Return (X, Y) of the center of cell containing provided text 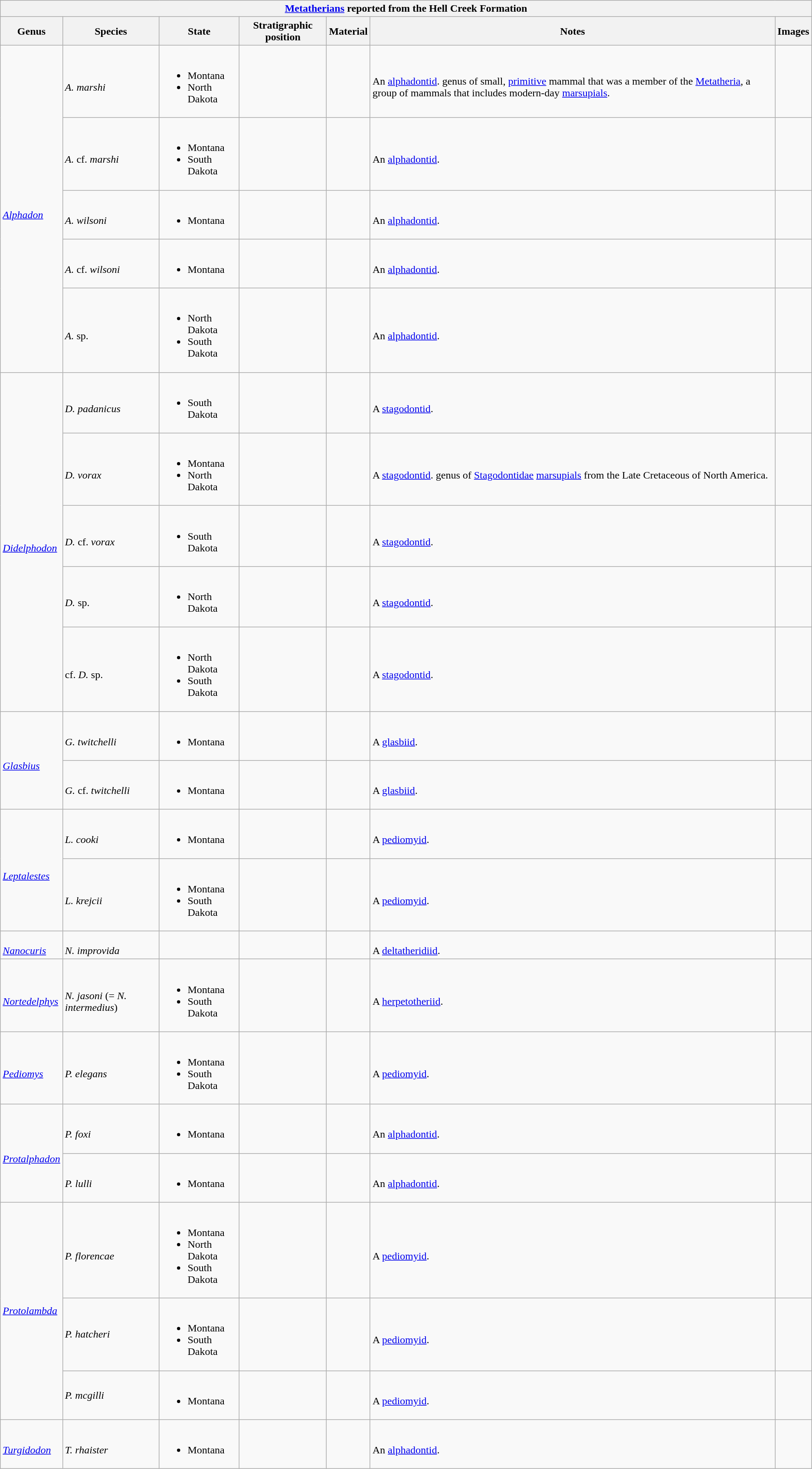
T. rhaister (111, 1444)
cf. D. sp. (111, 669)
D. cf. vorax (111, 536)
Nortedelphys (32, 995)
A stagodontid. genus of Stagodontidae marsupials from the Late Cretaceous of North America. (573, 469)
A. wilsoni (111, 214)
Pediomys (32, 1068)
Material (348, 31)
Protolambda (32, 1311)
State (199, 31)
A deltatheridiid. (573, 945)
Glasbius (32, 761)
N. jasoni (= N. intermedius) (111, 995)
N. improvida (111, 945)
D. vorax (111, 469)
MontanaNorth DakotaSouth Dakota (199, 1250)
A. cf. marshi (111, 154)
Didelphodon (32, 541)
L. krejcii (111, 895)
P. foxi (111, 1129)
L. cooki (111, 834)
A. marshi (111, 82)
P. lulli (111, 1177)
Nanocuris (32, 945)
Species (111, 31)
An alphadontid. genus of small, primitive mammal that was a member of the Metatheria, a group of mammals that includes modern-day marsupials. (573, 82)
P. hatcheri (111, 1335)
Leptalestes (32, 870)
D. padanicus (111, 403)
Genus (32, 31)
P. florencae (111, 1250)
North Dakota (199, 597)
Stratigraphic position (283, 31)
Turgidodon (32, 1444)
A. cf. wilsoni (111, 264)
Alphadon (32, 209)
P. mcgilli (111, 1395)
P. elegans (111, 1068)
A herpetotheriid. (573, 995)
Protalphadon (32, 1153)
D. sp. (111, 597)
Notes (573, 31)
G. twitchelli (111, 736)
A. sp. (111, 330)
Metatherians reported from the Hell Creek Formation (406, 9)
G. cf. twitchelli (111, 785)
Images (793, 31)
